Provide the [X, Y] coordinate of the cell's center where the given text is located.  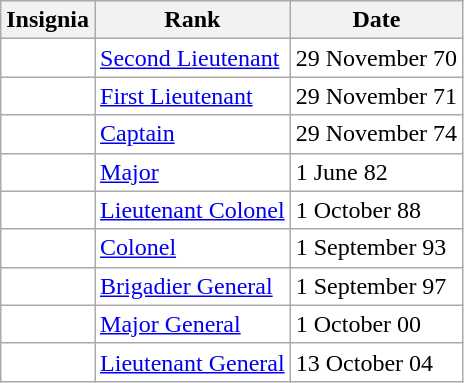
Second Lieutenant [193, 58]
First Lieutenant [193, 96]
29 November 74 [376, 134]
1 September 97 [376, 286]
1 October 88 [376, 210]
1 October 00 [376, 324]
Lieutenant Colonel [193, 210]
Lieutenant General [193, 362]
Colonel [193, 248]
Captain [193, 134]
Major [193, 172]
1 September 93 [376, 248]
Insignia [48, 20]
29 November 71 [376, 96]
Brigadier General [193, 286]
Rank [193, 20]
1 June 82 [376, 172]
Major General [193, 324]
13 October 04 [376, 362]
Date [376, 20]
29 November 70 [376, 58]
